Return the (x, y) coordinate for the center point of the cell that contains the specified text.  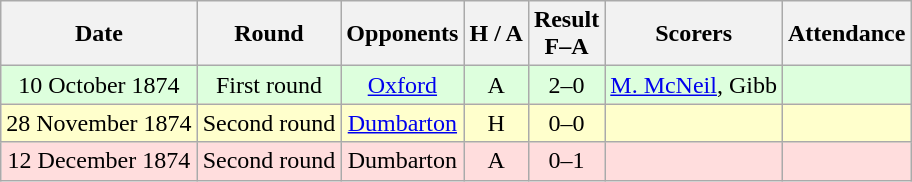
Date (99, 34)
28 November 1874 (99, 123)
10 October 1874 (99, 85)
0–0 (566, 123)
Opponents (402, 34)
ResultF–A (566, 34)
H / A (496, 34)
Round (269, 34)
0–1 (566, 161)
M. McNeil, Gibb (694, 85)
H (496, 123)
First round (269, 85)
Scorers (694, 34)
2–0 (566, 85)
12 December 1874 (99, 161)
Attendance (846, 34)
Oxford (402, 85)
